For the text-containing cell, return its midpoint in [X, Y] coordinate format. 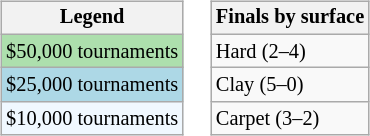
Legend [92, 18]
$50,000 tournaments [92, 51]
Finals by surface [290, 18]
Clay (5–0) [290, 85]
Carpet (3–2) [290, 119]
Hard (2–4) [290, 51]
$25,000 tournaments [92, 85]
$10,000 tournaments [92, 119]
